For the text-containing cell, return its midpoint in [X, Y] coordinate format. 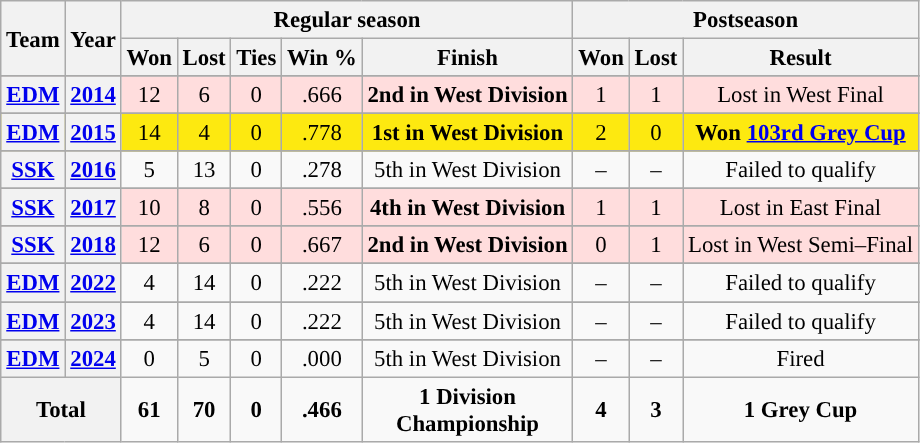
2023 [93, 321]
70 [204, 410]
61 [149, 410]
.556 [322, 208]
Won 103rd Grey Cup [801, 133]
1 Grey Cup [801, 410]
2 [601, 133]
Lost in West Semi–Final [801, 245]
1 DivisionChampionship [468, 410]
Ties [256, 58]
Regular season [347, 20]
Result [801, 58]
8 [204, 208]
4th in West Division [468, 208]
.666 [322, 95]
Win % [322, 58]
.000 [322, 358]
2017 [93, 208]
2016 [93, 170]
2022 [93, 283]
.278 [322, 170]
Finish [468, 58]
.778 [322, 133]
2024 [93, 358]
Postseason [746, 20]
2014 [93, 95]
1st in West Division [468, 133]
Lost in East Final [801, 208]
.667 [322, 245]
10 [149, 208]
Lost in West Final [801, 95]
2015 [93, 133]
13 [204, 170]
2018 [93, 245]
Year [93, 38]
.466 [322, 410]
Fired [801, 358]
Total [61, 410]
Team [33, 38]
3 [656, 410]
